Return the (x, y) coordinate for the center point of the cell that contains the specified text.  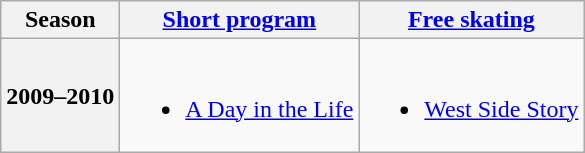
Season (60, 20)
West Side Story (472, 96)
Short program (240, 20)
A Day in the Life (240, 96)
Free skating (472, 20)
2009–2010 (60, 96)
